Scan for the cell matching the given text and deliver its (x, y) coordinate at center. 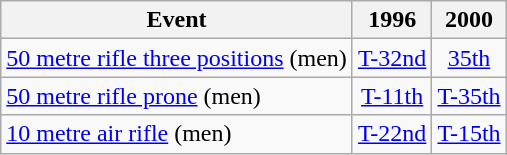
50 metre rifle three positions (men) (177, 58)
T-35th (469, 96)
T-15th (469, 134)
50 metre rifle prone (men) (177, 96)
10 metre air rifle (men) (177, 134)
T-11th (392, 96)
2000 (469, 20)
35th (469, 58)
T-22nd (392, 134)
T-32nd (392, 58)
1996 (392, 20)
Event (177, 20)
